From the cell containing the given text, extract its center point as (x, y) coordinate. 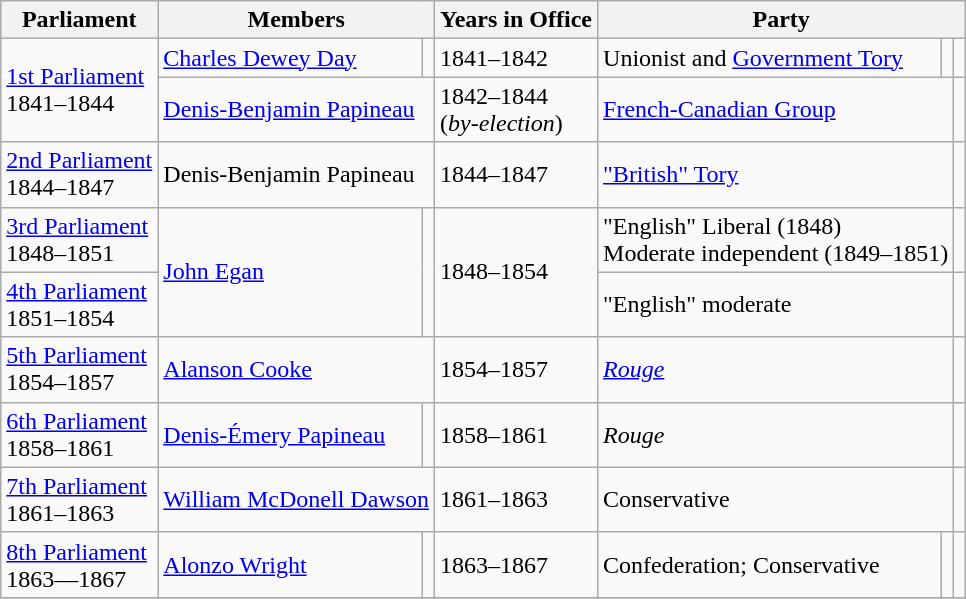
8th Parliament 1863––1867 (80, 564)
3rd Parliament 1848–1851 (80, 240)
French-Canadian Group (776, 110)
William McDonell Dawson (296, 500)
Charles Dewey Day (290, 58)
Denis-Émery Papineau (290, 434)
Members (296, 20)
Alonzo Wright (290, 564)
1848–1854 (516, 272)
1844–1847 (516, 174)
"English" moderate (776, 304)
Parliament (80, 20)
1st Parliament1841–1844 (80, 90)
1863–1867 (516, 564)
4th Parliament 1851–1854 (80, 304)
Years in Office (516, 20)
2nd Parliament 1844–1847 (80, 174)
6th Parliament 1858–1861 (80, 434)
1841–1842 (516, 58)
Confederation; Conservative (770, 564)
1858–1861 (516, 434)
1842–1844 (by-election) (516, 110)
"English" Liberal (1848) Moderate independent (1849–1851) (776, 240)
1854–1857 (516, 370)
Alanson Cooke (296, 370)
"British" Tory (776, 174)
5th Parliament 1854–1857 (80, 370)
1861–1863 (516, 500)
Party (782, 20)
Conservative (776, 500)
Unionist and Government Tory (770, 58)
7th Parliament 1861–1863 (80, 500)
John Egan (290, 272)
